Determine the (X, Y) coordinate at the center of the cell enclosing the given text.  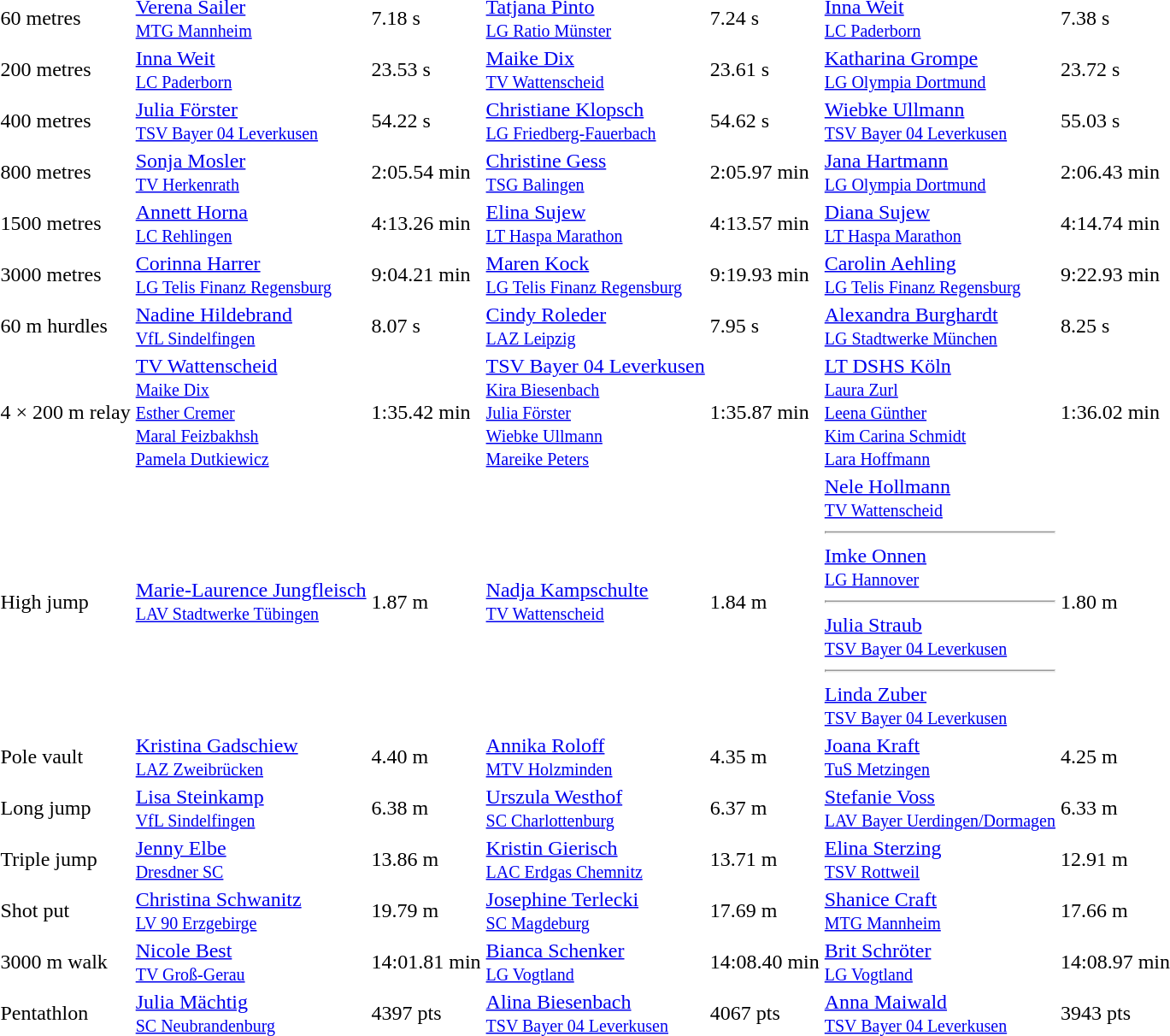
4.35 m (764, 757)
Urszula WesthofSC Charlottenburg (595, 809)
54.22 s (426, 121)
Inna WeitLC Paderborn (251, 70)
6.37 m (764, 809)
1.87 m (426, 602)
54.62 s (764, 121)
LT DSHS KölnLaura ZurlLeena GüntherKim Carina SchmidtLara Hoffmann (940, 412)
Nele HollmannTV WattenscheidImke OnnenLG HannoverJulia StraubTSV Bayer 04 LeverkusenLinda ZuberTSV Bayer 04 Leverkusen (940, 602)
8.07 s (426, 327)
14:01.81 min (426, 962)
Maike DixTV Wattenscheid (595, 70)
Wiebke UllmannTSV Bayer 04 Leverkusen (940, 121)
Jana HartmannLG Olympia Dortmund (940, 173)
Jenny ElbeDresdner SC (251, 860)
13.71 m (764, 860)
Josephine TerleckiSC Magdeburg (595, 911)
17.69 m (764, 911)
19.79 m (426, 911)
23.53 s (426, 70)
Nadja KampschulteTV Wattenscheid (595, 602)
Maren KockLG Telis Finanz Regensburg (595, 275)
Joana KraftTuS Metzingen (940, 757)
Carolin AehlingLG Telis Finanz Regensburg (940, 275)
Alexandra BurghardtLG Stadtwerke München (940, 327)
4:13.26 min (426, 224)
Diana SujewLT Haspa Marathon (940, 224)
6.38 m (426, 809)
7.95 s (764, 327)
Shanice CraftMTG Mannheim (940, 911)
Kristina GadschiewLAZ Zweibrücken (251, 757)
Sonja MoslerTV Herkenrath (251, 173)
2:05.54 min (426, 173)
Christina SchwanitzLV 90 Erzgebirge (251, 911)
4.40 m (426, 757)
Lisa SteinkampVfL Sindelfingen (251, 809)
Christiane KlopschLG Friedberg-Fauerbach (595, 121)
4:13.57 min (764, 224)
13.86 m (426, 860)
9:19.93 min (764, 275)
1:35.87 min (764, 412)
Nicole BestTV Groß-Gerau (251, 962)
Katharina GrompeLG Olympia Dortmund (940, 70)
Brit SchröterLG Vogtland (940, 962)
1:35.42 min (426, 412)
Elina SujewLT Haspa Marathon (595, 224)
TV WattenscheidMaike DixEsther CremerMaral FeizbakhshPamela Dutkiewicz (251, 412)
Cindy RolederLAZ Leipzig (595, 327)
Marie-Laurence JungfleischLAV Stadtwerke Tübingen (251, 602)
Corinna HarrerLG Telis Finanz Regensburg (251, 275)
23.61 s (764, 70)
Julia FörsterTSV Bayer 04 Leverkusen (251, 121)
Annett HornaLC Rehlingen (251, 224)
Bianca SchenkerLG Vogtland (595, 962)
2:05.97 min (764, 173)
Christine GessTSG Balingen (595, 173)
TSV Bayer 04 LeverkusenKira BiesenbachJulia FörsterWiebke UllmannMareike Peters (595, 412)
1.84 m (764, 602)
Elina SterzingTSV Rottweil (940, 860)
9:04.21 min (426, 275)
Nadine HildebrandVfL Sindelfingen (251, 327)
Annika RoloffMTV Holzminden (595, 757)
14:08.40 min (764, 962)
Stefanie VossLAV Bayer Uerdingen/Dormagen (940, 809)
Kristin GierischLAC Erdgas Chemnitz (595, 860)
